Scan for the cell matching the given text and deliver its [x, y] coordinate at center. 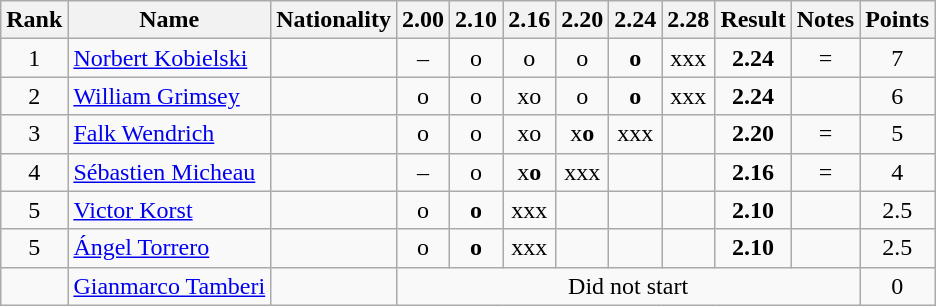
2.28 [688, 20]
Ángel Torrero [170, 248]
Sébastien Micheau [170, 172]
2 [34, 96]
Victor Korst [170, 210]
William Grimsey [170, 96]
6 [898, 96]
1 [34, 58]
Name [170, 20]
7 [898, 58]
Gianmarco Tamberi [170, 286]
Did not start [628, 286]
Nationality [334, 20]
Notes [825, 20]
0 [898, 286]
2.00 [422, 20]
Result [753, 20]
3 [34, 134]
Rank [34, 20]
Falk Wendrich [170, 134]
Norbert Kobielski [170, 58]
Points [898, 20]
